Detect which cell encompasses the target text, then output its [x, y] center coordinate. 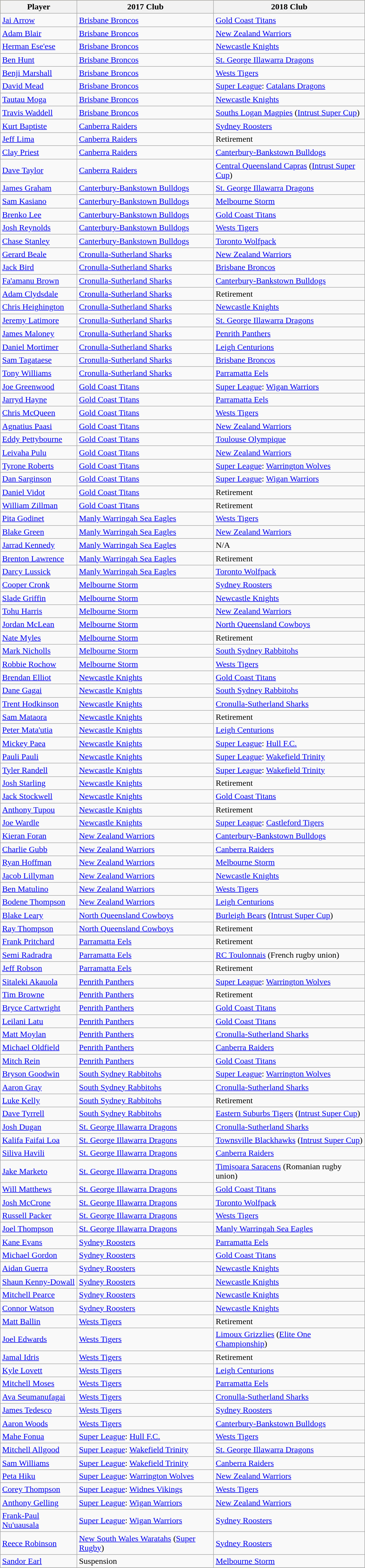
Souths Logan Magpies (Intrust Super Cup) [289, 113]
Adam Blair [39, 33]
Luke Kelly [39, 1100]
Limoux Grizzlies (Elite One Championship) [289, 1339]
Townsville Blackhawks (Intrust Super Cup) [289, 1140]
James Maloney [39, 333]
Anthony Gelling [39, 1503]
Anthony Tupou [39, 810]
Tyler Randell [39, 770]
Eastern Suburbs Tigers (Intrust Super Cup) [289, 1114]
Jake Marketo [39, 1171]
Chris Heighington [39, 307]
Michael Oldfield [39, 1048]
Reece Robinson [39, 1543]
Chase Stanley [39, 241]
Shaun Kenny-Dowall [39, 1282]
Fa'amanu Brown [39, 281]
Trent Hodkinson [39, 704]
Jack Stockwell [39, 796]
Peta Hiku [39, 1476]
Leilani Latu [39, 1021]
Dan Sarginson [39, 479]
Aidan Guerra [39, 1269]
Bodene Thompson [39, 902]
Sandor Earl [39, 1561]
Ben Matulino [39, 889]
Joe Greenwood [39, 387]
Tyrone Roberts [39, 466]
Robbie Rochow [39, 664]
Eddy Pettybourne [39, 439]
Dave Tyrrell [39, 1114]
Michael Gordon [39, 1255]
Brendan Elliot [39, 677]
Brenton Lawrence [39, 558]
Cooper Cronk [39, 585]
Sam Tagataese [39, 360]
Mahe Fonua [39, 1436]
Will Matthews [39, 1189]
Sam Mataora [39, 717]
Brenko Lee [39, 215]
Mickey Paea [39, 743]
Dave Taylor [39, 170]
Dane Gagai [39, 691]
Mark Nicholls [39, 651]
Agnatius Paasi [39, 426]
Central Queensland Capras (Intrust Super Cup) [289, 170]
Siliva Havili [39, 1153]
Chris McQueen [39, 413]
Travis Waddell [39, 113]
2018 Club [289, 7]
RC Toulonnais (French rugby union) [289, 955]
Timișoara Saracens (Romanian rugby union) [289, 1171]
Toulouse Olympique [289, 439]
Josh Reynolds [39, 228]
Benji Marshall [39, 73]
Sam Kasiano [39, 201]
Semi Radradra [39, 955]
Ryan Hoffman [39, 863]
Matt Moylan [39, 1034]
Russell Packer [39, 1215]
David Mead [39, 86]
Kane Evans [39, 1242]
Bryce Cartwright [39, 1008]
Charlie Gubb [39, 849]
Peter Mata'utia [39, 730]
Matt Ballin [39, 1321]
Ray Thompson [39, 929]
Tautau Moga [39, 99]
Jordan McLean [39, 625]
Josh Starling [39, 783]
Mitchell Moses [39, 1384]
Jeff Robson [39, 968]
Mitchell Pearce [39, 1295]
Daniel Vidot [39, 492]
Jai Arrow [39, 20]
Connor Watson [39, 1308]
Mitch Rein [39, 1061]
Mitchell Allgood [39, 1450]
Super League: Castleford Tigers [289, 823]
Suspension [145, 1561]
Joe Wardle [39, 823]
Adam Clydsdale [39, 294]
Corey Thompson [39, 1489]
Leivaha Pulu [39, 453]
N/A [289, 545]
Tony Williams [39, 373]
Sitaleki Akauola [39, 981]
Tohu Harris [39, 611]
Aaron Gray [39, 1087]
Jarrad Kennedy [39, 545]
Kalifa Faifai Loa [39, 1140]
Jarryd Hayne [39, 400]
Jeff Lima [39, 139]
Josh Dugan [39, 1127]
Ben Hunt [39, 60]
Kieran Foran [39, 836]
Sam Williams [39, 1463]
Kurt Baptiste [39, 126]
Ava Seumanufagai [39, 1397]
Clay Priest [39, 152]
Super League: Catalans Dragons [289, 86]
James Tedesco [39, 1410]
Joel Thompson [39, 1229]
Slade Griffin [39, 598]
Tim Browne [39, 995]
Kyle Lovett [39, 1370]
Jamal Idris [39, 1357]
Joel Edwards [39, 1339]
Player [39, 7]
Darcy Lussick [39, 571]
Blake Leary [39, 915]
James Graham [39, 188]
Pita Godinet [39, 519]
Gerard Beale [39, 254]
Daniel Mortimer [39, 347]
Jacob Lillyman [39, 876]
William Zillman [39, 505]
Pauli Pauli [39, 757]
Burleigh Bears (Intrust Super Cup) [289, 915]
Jeremy Latimore [39, 320]
Nate Myles [39, 638]
Jack Bird [39, 267]
Frank-Paul Nu'uausala [39, 1521]
Josh McCrone [39, 1202]
Super League: Widnes Vikings [145, 1489]
2017 Club [145, 7]
Frank Pritchard [39, 942]
New South Wales Waratahs (Super Rugby) [145, 1543]
Aaron Woods [39, 1423]
Bryson Goodwin [39, 1074]
Blake Green [39, 532]
Herman Ese'ese [39, 47]
